For the text-containing cell, return its midpoint in (X, Y) coordinate format. 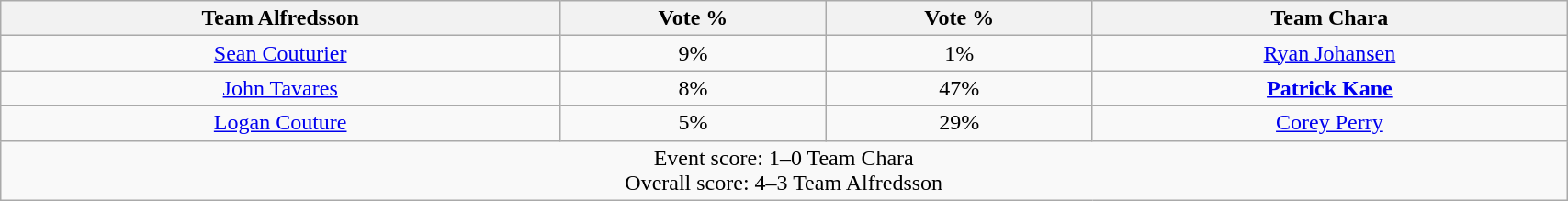
Patrick Kane (1329, 88)
Event score: 1–0 Team Chara Overall score: 4–3 Team Alfredsson (784, 171)
Corey Perry (1329, 123)
Logan Couture (281, 123)
29% (959, 123)
Sean Couturier (281, 53)
8% (694, 88)
Ryan Johansen (1329, 53)
Team Chara (1329, 18)
5% (694, 123)
9% (694, 53)
1% (959, 53)
47% (959, 88)
John Tavares (281, 88)
Team Alfredsson (281, 18)
